From the cell containing the given text, extract its center point as (x, y) coordinate. 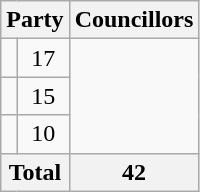
10 (43, 134)
Councillors (134, 20)
Party (35, 20)
17 (43, 58)
42 (134, 172)
15 (43, 96)
Total (35, 172)
